From the cell containing the given text, extract its center point as [X, Y] coordinate. 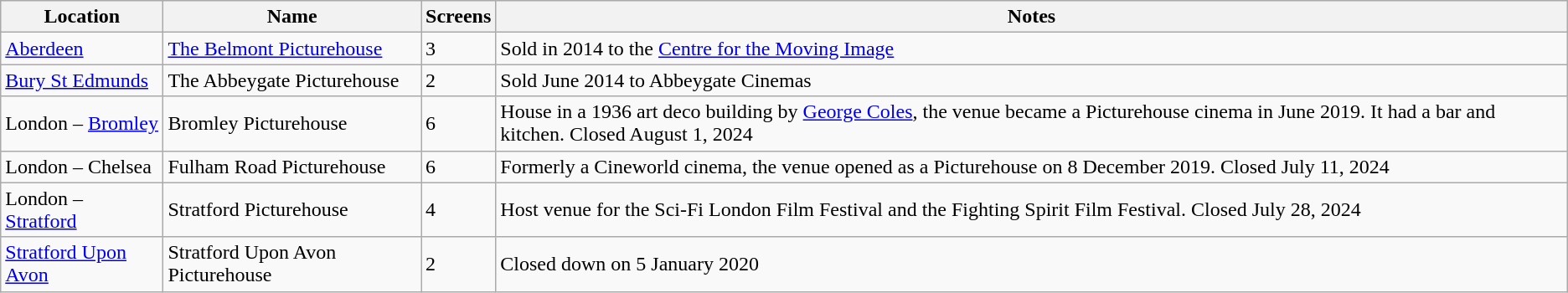
4 [459, 209]
Stratford Upon Avon [82, 265]
Bromley Picturehouse [292, 124]
Stratford Upon Avon Picturehouse [292, 265]
Bury St Edmunds [82, 80]
Fulham Road Picturehouse [292, 167]
London – Chelsea [82, 167]
Screens [459, 17]
Location [82, 17]
Host venue for the Sci-Fi London Film Festival and the Fighting Spirit Film Festival. Closed July 28, 2024 [1032, 209]
Sold June 2014 to Abbeygate Cinemas [1032, 80]
Formerly a Cineworld cinema, the venue opened as a Picturehouse on 8 December 2019. Closed July 11, 2024 [1032, 167]
The Abbeygate Picturehouse [292, 80]
London – Stratford [82, 209]
3 [459, 49]
London – Bromley [82, 124]
Name [292, 17]
Stratford Picturehouse [292, 209]
Closed down on 5 January 2020 [1032, 265]
Sold in 2014 to the Centre for the Moving Image [1032, 49]
The Belmont Picturehouse [292, 49]
Aberdeen [82, 49]
Notes [1032, 17]
